Find where the given text appears and provide that cell's center as (X, Y) coordinate. 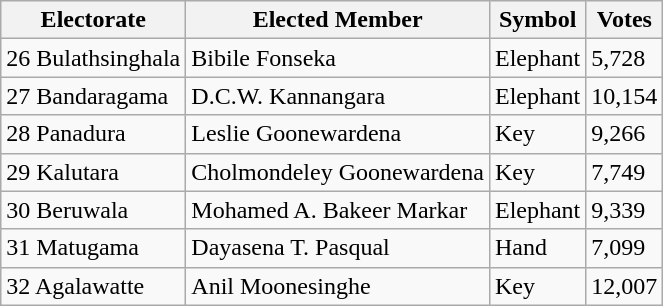
7,099 (624, 248)
12,007 (624, 286)
28 Panadura (94, 134)
Leslie Goonewardena (338, 134)
Anil Moonesinghe (338, 286)
9,339 (624, 210)
29 Kalutara (94, 172)
27 Bandaragama (94, 96)
Symbol (537, 20)
10,154 (624, 96)
7,749 (624, 172)
32 Agalawatte (94, 286)
5,728 (624, 58)
D.C.W. Kannangara (338, 96)
Cholmondeley Goonewardena (338, 172)
Electorate (94, 20)
Elected Member (338, 20)
Votes (624, 20)
Mohamed A. Bakeer Markar (338, 210)
Dayasena T. Pasqual (338, 248)
26 Bulathsinghala (94, 58)
31 Matugama (94, 248)
9,266 (624, 134)
30 Beruwala (94, 210)
Hand (537, 248)
Bibile Fonseka (338, 58)
